For the text-containing cell, return its midpoint in [x, y] coordinate format. 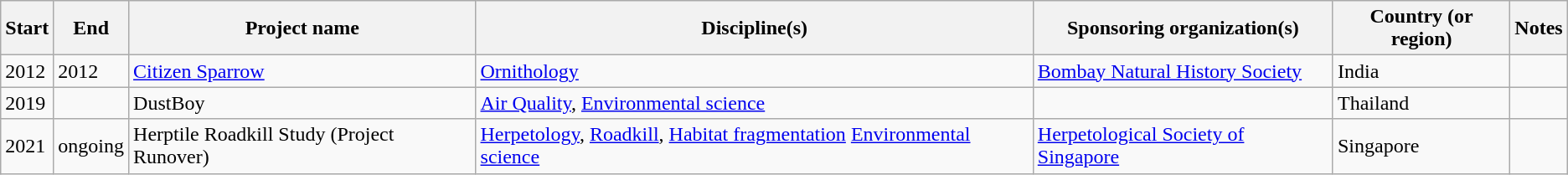
Singapore [1421, 146]
Herpetological Society of Singapore [1183, 146]
Air Quality, Environmental science [754, 103]
Notes [1539, 28]
End [91, 28]
Sponsoring organization(s) [1183, 28]
Country (or region) [1421, 28]
Project name [302, 28]
2019 [27, 103]
DustBoy [302, 103]
Start [27, 28]
Discipline(s) [754, 28]
Bombay Natural History Society [1183, 71]
India [1421, 71]
Citizen Sparrow [302, 71]
Ornithology [754, 71]
Herptile Roadkill Study (Project Runover) [302, 146]
2021 [27, 146]
Thailand [1421, 103]
Herpetology, Roadkill, Habitat fragmentation Environmental science [754, 146]
ongoing [91, 146]
